Scan for the cell matching the given text and deliver its (x, y) coordinate at center. 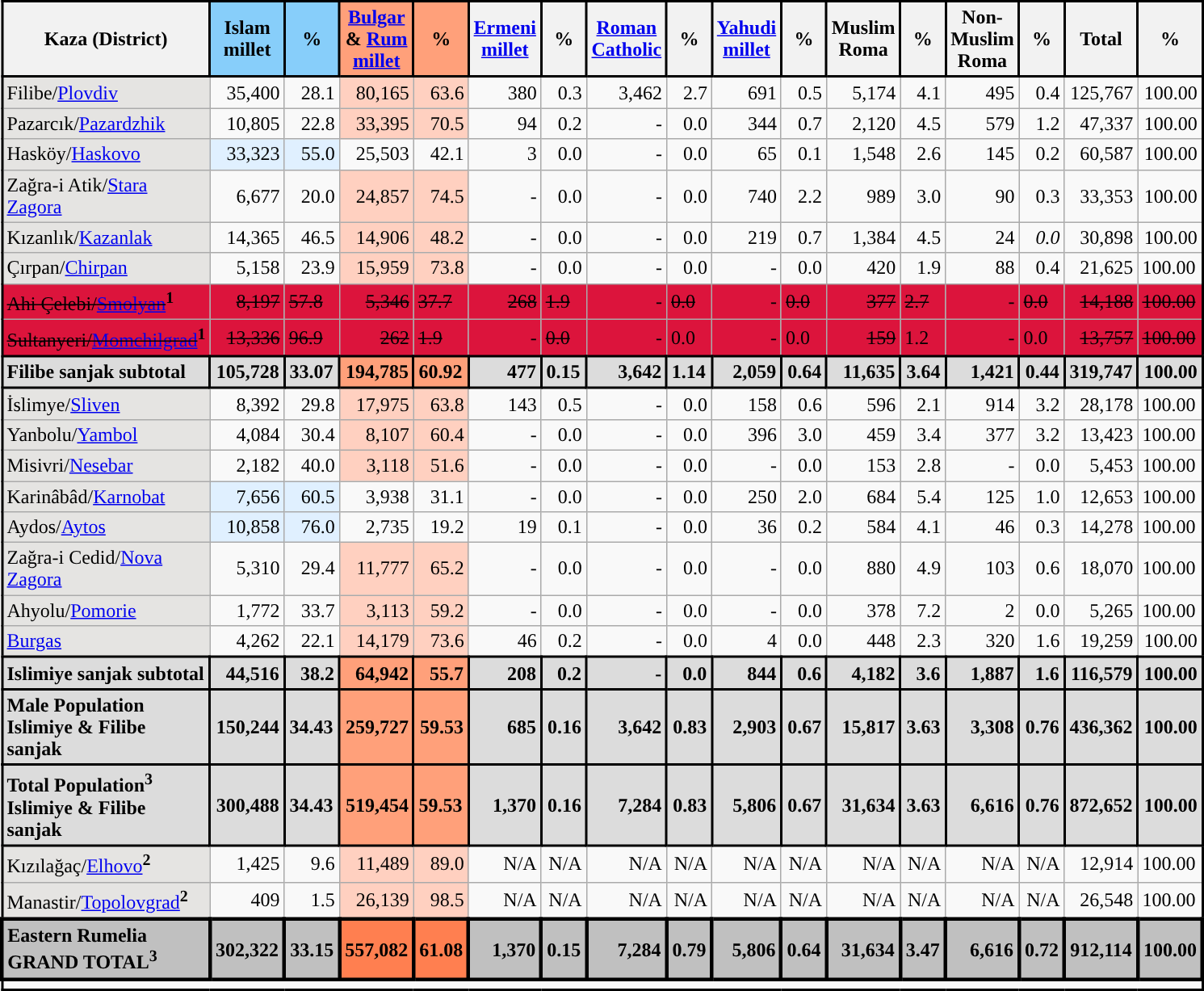
259,727 (376, 727)
14,278 (1101, 527)
0.44 (1042, 372)
30.4 (312, 435)
2.1 (923, 404)
14,179 (376, 641)
Karinâbâd/Karnobat (106, 497)
90 (982, 195)
33.7 (312, 611)
125 (982, 497)
Sultanyeri/Momchilgrad1 (106, 338)
22.1 (312, 641)
Hasköy/Haskovo (106, 154)
143 (505, 404)
1.14 (689, 372)
3 (505, 154)
21,625 (1101, 268)
3.4 (923, 435)
Ermeni millet (505, 40)
14,906 (376, 237)
Yahudi millet (747, 40)
Muslim Roma (864, 40)
0.79 (689, 950)
880 (864, 569)
19.2 (441, 527)
33.15 (312, 950)
8,107 (376, 435)
Pazarcık/Pazardzhik (106, 124)
73.8 (441, 268)
436,362 (1101, 727)
Filibe/Plovdiv (106, 92)
65.2 (441, 569)
5,310 (247, 569)
4,084 (247, 435)
409 (247, 901)
28,178 (1101, 404)
448 (864, 641)
Roman Catholic (627, 40)
15,959 (376, 268)
40.0 (312, 465)
96.9 (312, 338)
11,489 (376, 864)
74.5 (441, 195)
914 (982, 404)
262 (376, 338)
11,635 (864, 372)
13,757 (1101, 338)
495 (982, 92)
Kızılağaç/Elhovo2 (106, 864)
60,587 (1101, 154)
Zağra-i Cedid/Nova Zagora (106, 569)
3,118 (376, 465)
Burgas (106, 641)
4,262 (247, 641)
24 (982, 237)
29.8 (312, 404)
33.07 (312, 372)
7.2 (923, 611)
33,395 (376, 124)
13,423 (1101, 435)
89.0 (441, 864)
300,488 (247, 805)
Male Population Islimiye & Filibe sanjak (106, 727)
2.6 (923, 154)
Ahyolu/Pomorie (106, 611)
88 (982, 268)
105,728 (247, 372)
194,785 (376, 372)
12,914 (1101, 864)
Filibe sanjak subtotal (106, 372)
4 (747, 641)
Non-Muslim Roma (982, 40)
684 (864, 497)
2,120 (864, 124)
Ahi Çelebi/Smolyan1 (106, 302)
125,767 (1101, 92)
740 (747, 195)
912,114 (1101, 950)
158 (747, 404)
15,817 (864, 727)
150,244 (247, 727)
3,938 (376, 497)
26,139 (376, 901)
17,975 (376, 404)
Çırpan/Chirpan (106, 268)
61.08 (441, 950)
2,903 (747, 727)
26,548 (1101, 901)
13,336 (247, 338)
3.6 (923, 674)
31.1 (441, 497)
208 (505, 674)
44,516 (247, 674)
18,070 (1101, 569)
Islimiye sanjak subtotal (106, 674)
11,777 (376, 569)
459 (864, 435)
Total (1101, 40)
2.2 (803, 195)
70.5 (441, 124)
94 (505, 124)
Kaza (District) (106, 40)
7,656 (247, 497)
59.2 (441, 611)
1,887 (982, 674)
Zağra-i Atik/Stara Zagora (106, 195)
5,174 (864, 92)
5,158 (247, 268)
24,857 (376, 195)
0.72 (1042, 950)
380 (505, 92)
Eastern Rumelia GRAND TOTAL3 (106, 950)
İslimye/Sliven (106, 404)
872,652 (1101, 805)
Islam millet (247, 40)
14,365 (247, 237)
5.4 (923, 497)
22.8 (312, 124)
65 (747, 154)
57.8 (312, 302)
579 (982, 124)
116,579 (1101, 674)
98.5 (441, 901)
25,503 (376, 154)
64,942 (376, 674)
1,425 (247, 864)
Kızanlık/Kazanlak (106, 237)
73.6 (441, 641)
596 (864, 404)
42.1 (441, 154)
20.0 (312, 195)
268 (505, 302)
2.8 (923, 465)
519,454 (376, 805)
145 (982, 154)
1,421 (982, 372)
19,259 (1101, 641)
2.3 (923, 641)
477 (505, 372)
3.47 (923, 950)
302,322 (247, 950)
5,346 (376, 302)
48.2 (441, 237)
14,188 (1101, 302)
1,548 (864, 154)
319,747 (1101, 372)
5,265 (1101, 611)
33,323 (247, 154)
3.64 (923, 372)
33,353 (1101, 195)
8,392 (247, 404)
844 (747, 674)
159 (864, 338)
1.0 (1042, 497)
4.9 (923, 569)
55.0 (312, 154)
1,772 (247, 611)
29.4 (312, 569)
28.1 (312, 92)
1.5 (312, 901)
103 (982, 569)
51.6 (441, 465)
60.4 (441, 435)
10,858 (247, 527)
6,677 (247, 195)
2 (982, 611)
5,453 (1101, 465)
37.7 (441, 302)
420 (864, 268)
76.0 (312, 527)
584 (864, 527)
47,337 (1101, 124)
3,308 (982, 727)
1,384 (864, 237)
10,805 (247, 124)
35,400 (247, 92)
2,735 (376, 527)
3,113 (376, 611)
2,182 (247, 465)
Manastir/Topolovgrad2 (106, 901)
219 (747, 237)
8,197 (247, 302)
2.0 (803, 497)
557,082 (376, 950)
320 (982, 641)
378 (864, 611)
38.2 (312, 674)
12,653 (1101, 497)
55.7 (441, 674)
396 (747, 435)
30,898 (1101, 237)
Bulgar & Rum millet (376, 40)
60.92 (441, 372)
Misivri/Nesebar (106, 465)
4,182 (864, 674)
2,059 (747, 372)
19 (505, 527)
685 (505, 727)
46.5 (312, 237)
Aydos/Aytos (106, 527)
691 (747, 92)
Yanbolu/Yambol (106, 435)
36 (747, 527)
23.9 (312, 268)
9.6 (312, 864)
60.5 (312, 497)
63.6 (441, 92)
Total Population3 Islimiye & Filibe sanjak (106, 805)
989 (864, 195)
3,462 (627, 92)
153 (864, 465)
80,165 (376, 92)
344 (747, 124)
63.8 (441, 404)
250 (747, 497)
